From the cell containing the given text, extract its center point as [X, Y] coordinate. 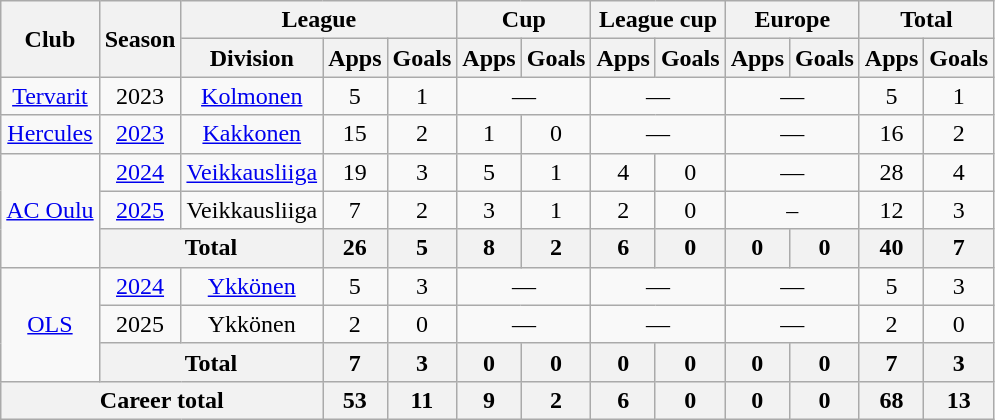
40 [891, 248]
28 [891, 172]
League [319, 20]
Club [50, 39]
68 [891, 400]
Kolmonen [252, 96]
Division [252, 58]
Career total [162, 400]
26 [355, 248]
15 [355, 134]
19 [355, 172]
16 [891, 134]
Kakkonen [252, 134]
Europe [792, 20]
Tervarit [50, 96]
9 [489, 400]
League cup [658, 20]
OLS [50, 324]
– [792, 210]
53 [355, 400]
12 [891, 210]
AC Oulu [50, 210]
Season [140, 39]
11 [422, 400]
8 [489, 248]
Cup [524, 20]
13 [959, 400]
Hercules [50, 134]
